From the cell containing the given text, extract its center point as [x, y] coordinate. 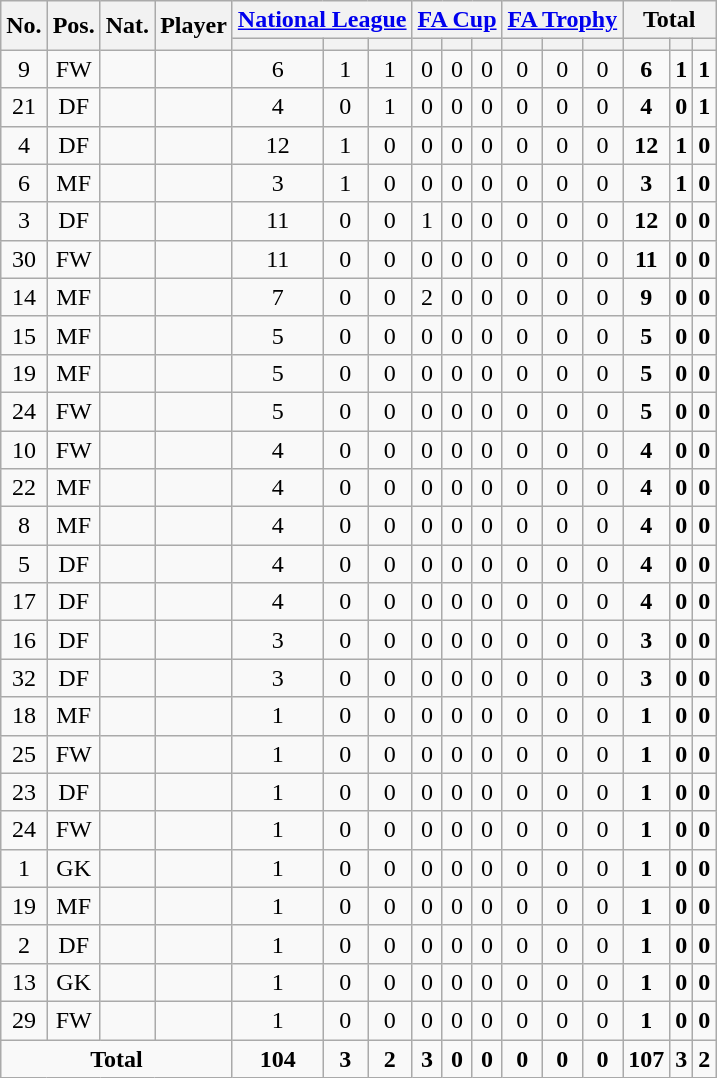
21 [24, 107]
National League [322, 20]
23 [24, 792]
30 [24, 259]
Player [194, 26]
32 [24, 678]
22 [24, 488]
107 [646, 1059]
17 [24, 602]
13 [24, 982]
25 [24, 754]
16 [24, 640]
14 [24, 297]
Nat. [127, 26]
FA Trophy [562, 20]
10 [24, 449]
15 [24, 335]
Pos. [74, 26]
8 [24, 526]
18 [24, 716]
No. [24, 26]
7 [278, 297]
29 [24, 1020]
104 [278, 1059]
FA Cup [457, 20]
